Search for the cell housing the specified text and yield its [X, Y] center coordinate. 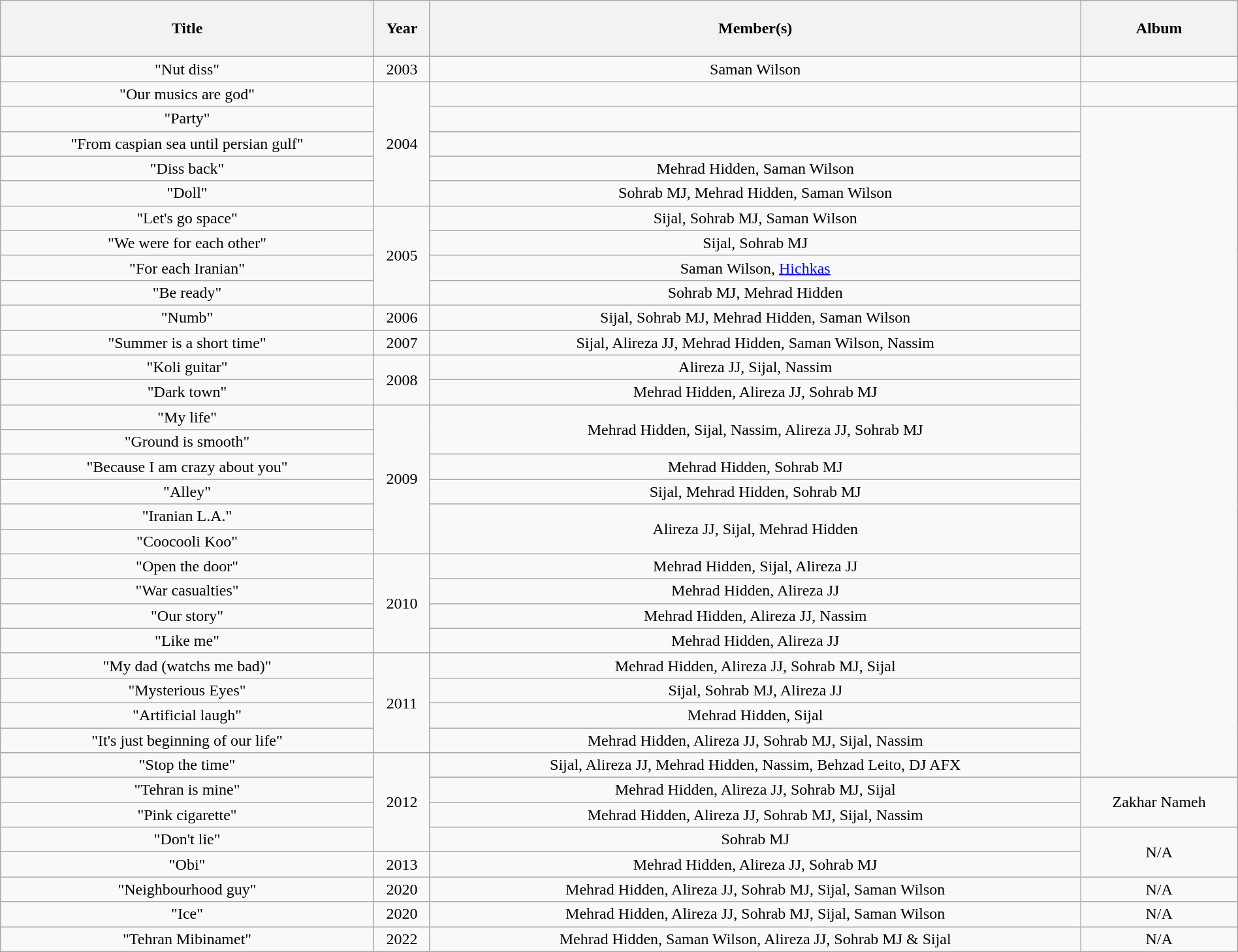
Album [1159, 29]
"Open the door" [187, 566]
Mehrad Hidden, Alireza JJ, Nassim [755, 616]
Saman Wilson [755, 69]
"Diss back" [187, 168]
2012 [402, 802]
"Tehran Mibinamet" [187, 939]
"My dad (watchs me bad)" [187, 665]
"Artificial laugh" [187, 715]
Member(s) [755, 29]
"My life" [187, 417]
"Our musics are god" [187, 94]
Year [402, 29]
Mehrad Hidden, Saman Wilson, Alireza JJ, Sohrab MJ & Sijal [755, 939]
"Iranian L.A." [187, 516]
"Neighbourhood guy" [187, 889]
"Mysterious Eyes" [187, 690]
Sijal, Sohrab MJ, Mehrad Hidden, Saman Wilson [755, 317]
2003 [402, 69]
"Because I am crazy about you" [187, 467]
Zakhar Nameh [1159, 802]
"Tehran is mine" [187, 790]
"Dark town" [187, 392]
2009 [402, 479]
"For each Iranian" [187, 268]
2013 [402, 865]
Saman Wilson, Hichkas [755, 268]
"Ice" [187, 914]
"Nut diss" [187, 69]
"Doll" [187, 193]
Sohrab MJ, Mehrad Hidden [755, 293]
"We were for each other" [187, 243]
Title [187, 29]
"Like me" [187, 641]
Mehrad Hidden, Sohrab MJ [755, 467]
2008 [402, 380]
2010 [402, 603]
2011 [402, 703]
2006 [402, 317]
Mehrad Hidden, Sijal [755, 715]
Sijal, Mehrad Hidden, Sohrab MJ [755, 492]
2005 [402, 255]
Sijal, Sohrab MJ [755, 243]
2004 [402, 144]
"Obi" [187, 865]
2022 [402, 939]
Sijal, Alireza JJ, Mehrad Hidden, Saman Wilson, Nassim [755, 343]
"Ground is smooth" [187, 442]
Alireza JJ, Sijal, Nassim [755, 368]
"Pink cigarette" [187, 815]
"Numb" [187, 317]
Sohrab MJ [755, 840]
"War casualties" [187, 591]
"Let's go space" [187, 218]
"Party" [187, 119]
"Don't lie" [187, 840]
Mehrad Hidden, Sijal, Alireza JJ [755, 566]
"From caspian sea until persian gulf" [187, 144]
"Summer is a short time" [187, 343]
"It's just beginning of our life" [187, 740]
"Alley" [187, 492]
"Koli guitar" [187, 368]
"Be ready" [187, 293]
Mehrad Hidden, Saman Wilson [755, 168]
Sijal, Alireza JJ, Mehrad Hidden, Nassim, Behzad Leito, DJ AFX [755, 765]
Sijal, Sohrab MJ, Saman Wilson [755, 218]
"Coocooli Koo" [187, 541]
"Our story" [187, 616]
Sijal, Sohrab MJ, Alireza JJ [755, 690]
"Stop the time" [187, 765]
Mehrad Hidden, Sijal, Nassim, Alireza JJ, Sohrab MJ [755, 430]
Sohrab MJ, Mehrad Hidden, Saman Wilson [755, 193]
2007 [402, 343]
Alireza JJ, Sijal, Mehrad Hidden [755, 529]
